Capture the cell that displays the provided text and extract its [x, y] central coordinate. 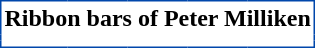
Ribbon bars of Peter Milliken [158, 18]
